Detect which cell encompasses the target text, then output its (X, Y) center coordinate. 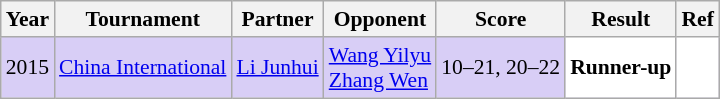
2015 (28, 68)
Year (28, 19)
China International (142, 68)
Li Junhui (277, 68)
Score (500, 19)
10–21, 20–22 (500, 68)
Wang Yilyu Zhang Wen (380, 68)
Result (620, 19)
Partner (277, 19)
Ref (697, 19)
Runner-up (620, 68)
Tournament (142, 19)
Opponent (380, 19)
